Output the (x, y) coordinate of the center of the cell containing the given text.  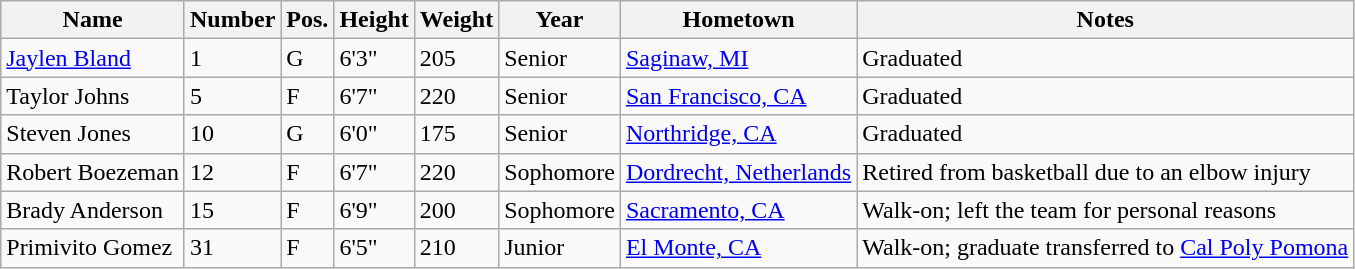
Weight (456, 20)
10 (232, 134)
Taylor Johns (93, 96)
Junior (560, 248)
Name (93, 20)
15 (232, 210)
6'5" (374, 248)
Saginaw, MI (738, 58)
Robert Boezeman (93, 172)
12 (232, 172)
210 (456, 248)
Jaylen Bland (93, 58)
205 (456, 58)
Notes (1106, 20)
6'3" (374, 58)
200 (456, 210)
Pos. (308, 20)
San Francisco, CA (738, 96)
Hometown (738, 20)
Year (560, 20)
Walk-on; left the team for personal reasons (1106, 210)
1 (232, 58)
Number (232, 20)
El Monte, CA (738, 248)
31 (232, 248)
Sacramento, CA (738, 210)
6'9" (374, 210)
Primivito Gomez (93, 248)
Steven Jones (93, 134)
Brady Anderson (93, 210)
5 (232, 96)
175 (456, 134)
Height (374, 20)
Dordrecht, Netherlands (738, 172)
Retired from basketball due to an elbow injury (1106, 172)
6'0" (374, 134)
Walk-on; graduate transferred to Cal Poly Pomona (1106, 248)
Northridge, CA (738, 134)
